Pinpoint the cell where the given text exists, returning its (X, Y) midpoint coordinate. 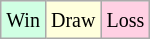
Win (24, 20)
Draw (72, 20)
Loss (126, 20)
